Extract the [X, Y] coordinate from the center of the cell holding the provided text.  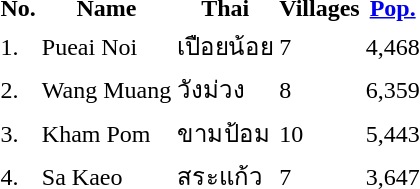
Pueai Noi [106, 46]
เปือยน้อย [226, 46]
10 [320, 133]
Kham Pom [106, 133]
8 [320, 90]
ขามป้อม [226, 133]
Wang Muang [106, 90]
วังม่วง [226, 90]
7 [320, 46]
